Provide the [x, y] coordinate of the cell's center where the given text is located.  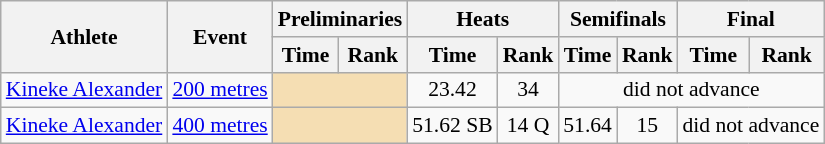
15 [648, 126]
51.62 SB [452, 126]
51.64 [588, 126]
Preliminaries [340, 19]
400 metres [220, 126]
Athlete [84, 36]
200 metres [220, 90]
Semifinals [618, 19]
Final [750, 19]
Event [220, 36]
34 [528, 90]
23.42 [452, 90]
14 Q [528, 126]
Heats [482, 19]
